Determine the [X, Y] coordinate at the center of the cell enclosing the given text.  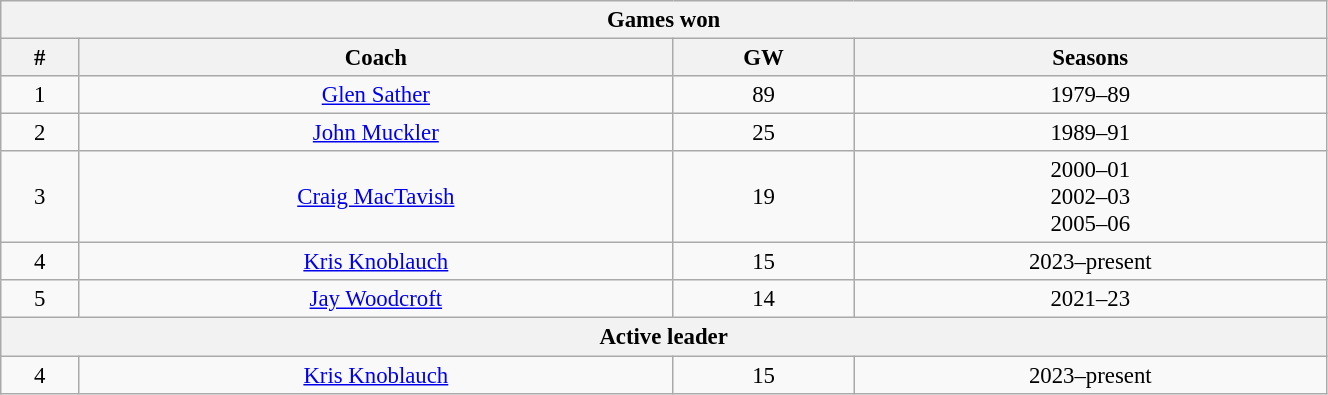
Craig MacTavish [376, 197]
1989–91 [1090, 133]
Glen Sather [376, 95]
2 [40, 133]
2021–23 [1090, 299]
14 [764, 299]
# [40, 58]
Coach [376, 58]
Jay Woodcroft [376, 299]
1979–89 [1090, 95]
5 [40, 299]
John Muckler [376, 133]
2000–012002–032005–06 [1090, 197]
1 [40, 95]
GW [764, 58]
Seasons [1090, 58]
Active leader [664, 337]
Games won [664, 20]
3 [40, 197]
19 [764, 197]
25 [764, 133]
89 [764, 95]
